Determine the [X, Y] coordinate at the center of the cell enclosing the given text.  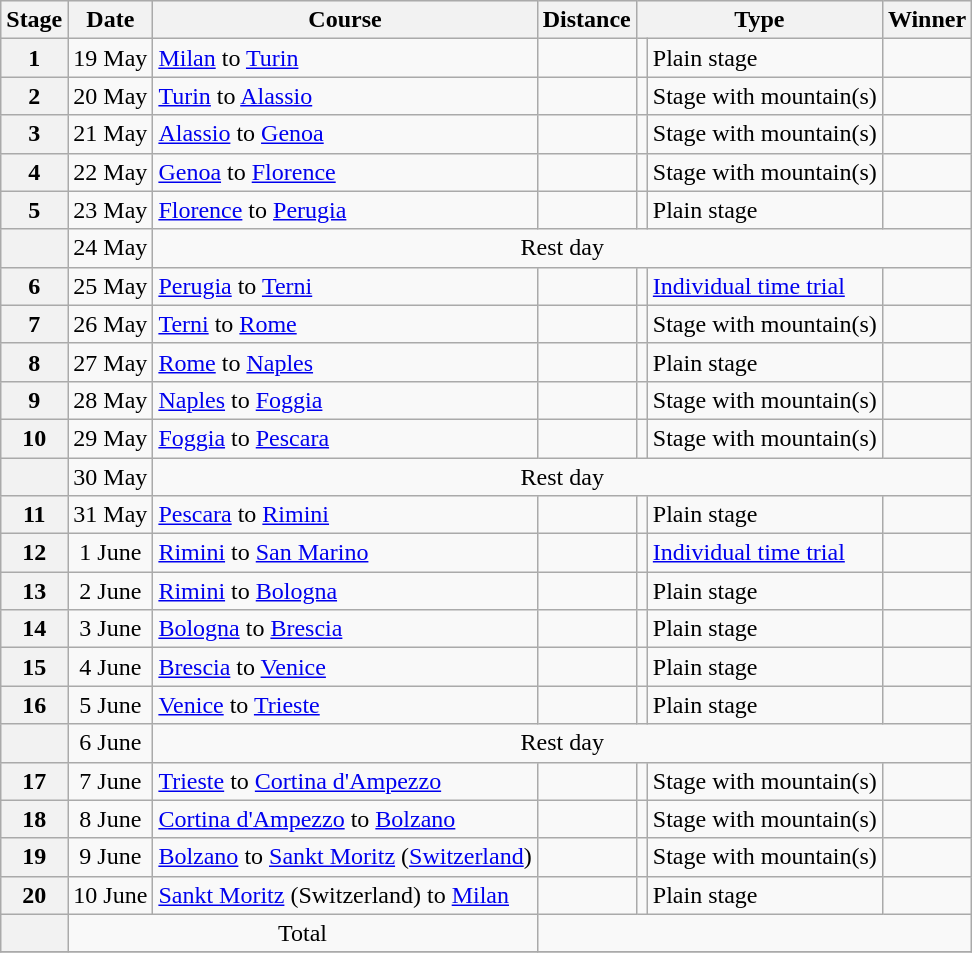
Cortina d'Ampezzo to Bolzano [345, 819]
Foggia to Pescara [345, 438]
8 June [110, 819]
Winner [926, 20]
2 June [110, 591]
30 May [110, 477]
20 May [110, 96]
Rimini to San Marino [345, 553]
Sankt Moritz (Switzerland) to Milan [345, 895]
7 June [110, 781]
1 [34, 58]
Pescara to Rimini [345, 515]
Genoa to Florence [345, 172]
13 [34, 591]
Perugia to Terni [345, 286]
28 May [110, 400]
19 [34, 857]
Rome to Naples [345, 362]
10 June [110, 895]
9 June [110, 857]
7 [34, 324]
Venice to Trieste [345, 705]
Brescia to Venice [345, 667]
Distance [586, 20]
31 May [110, 515]
21 May [110, 134]
Turin to Alassio [345, 96]
9 [34, 400]
Florence to Perugia [345, 210]
Alassio to Genoa [345, 134]
Terni to Rome [345, 324]
18 [34, 819]
6 June [110, 743]
29 May [110, 438]
Course [345, 20]
4 [34, 172]
26 May [110, 324]
Bolzano to Sankt Moritz (Switzerland) [345, 857]
1 June [110, 553]
Milan to Turin [345, 58]
Date [110, 20]
2 [34, 96]
3 June [110, 629]
19 May [110, 58]
23 May [110, 210]
17 [34, 781]
11 [34, 515]
Trieste to Cortina d'Ampezzo [345, 781]
24 May [110, 248]
20 [34, 895]
14 [34, 629]
27 May [110, 362]
Total [302, 933]
8 [34, 362]
Stage [34, 20]
15 [34, 667]
4 June [110, 667]
Rimini to Bologna [345, 591]
Naples to Foggia [345, 400]
10 [34, 438]
Type [759, 20]
3 [34, 134]
5 [34, 210]
25 May [110, 286]
16 [34, 705]
6 [34, 286]
Bologna to Brescia [345, 629]
5 June [110, 705]
22 May [110, 172]
12 [34, 553]
